Find where the given text appears and provide that cell's center as (X, Y) coordinate. 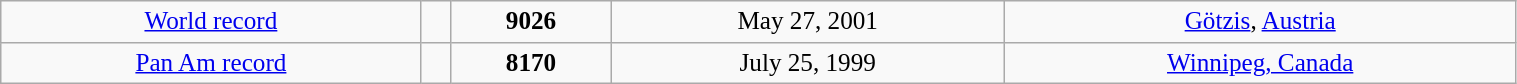
8170 (531, 63)
Winnipeg, Canada (1260, 63)
Götzis, Austria (1260, 22)
May 27, 2001 (808, 22)
July 25, 1999 (808, 63)
World record (211, 22)
Pan Am record (211, 63)
9026 (531, 22)
